Identify which cell holds the provided text, then report its [x, y] central coordinate. 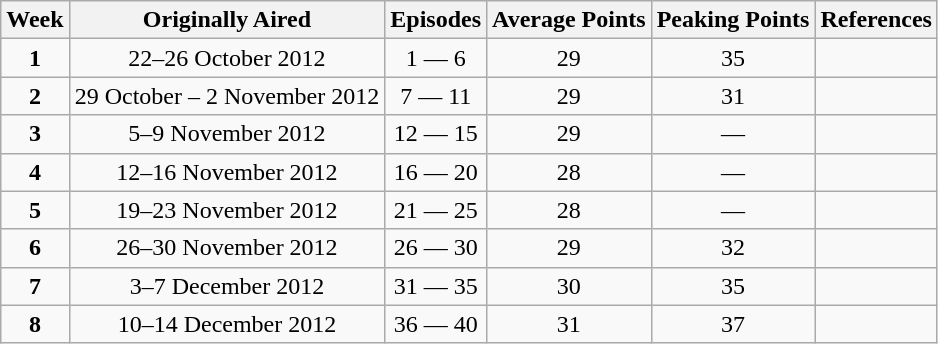
5 [35, 210]
Episodes [436, 20]
37 [733, 324]
19–23 November 2012 [227, 210]
Average Points [570, 20]
30 [570, 286]
12–16 November 2012 [227, 172]
4 [35, 172]
7 — 11 [436, 96]
Week [35, 20]
29 October – 2 November 2012 [227, 96]
2 [35, 96]
26–30 November 2012 [227, 248]
36 — 40 [436, 324]
7 [35, 286]
3–7 December 2012 [227, 286]
16 — 20 [436, 172]
22–26 October 2012 [227, 58]
6 [35, 248]
Originally Aired [227, 20]
5–9 November 2012 [227, 134]
31 — 35 [436, 286]
Peaking Points [733, 20]
26 — 30 [436, 248]
3 [35, 134]
References [876, 20]
12 — 15 [436, 134]
1 [35, 58]
32 [733, 248]
10–14 December 2012 [227, 324]
1 — 6 [436, 58]
8 [35, 324]
21 — 25 [436, 210]
